For the text-containing cell, return its midpoint in (x, y) coordinate format. 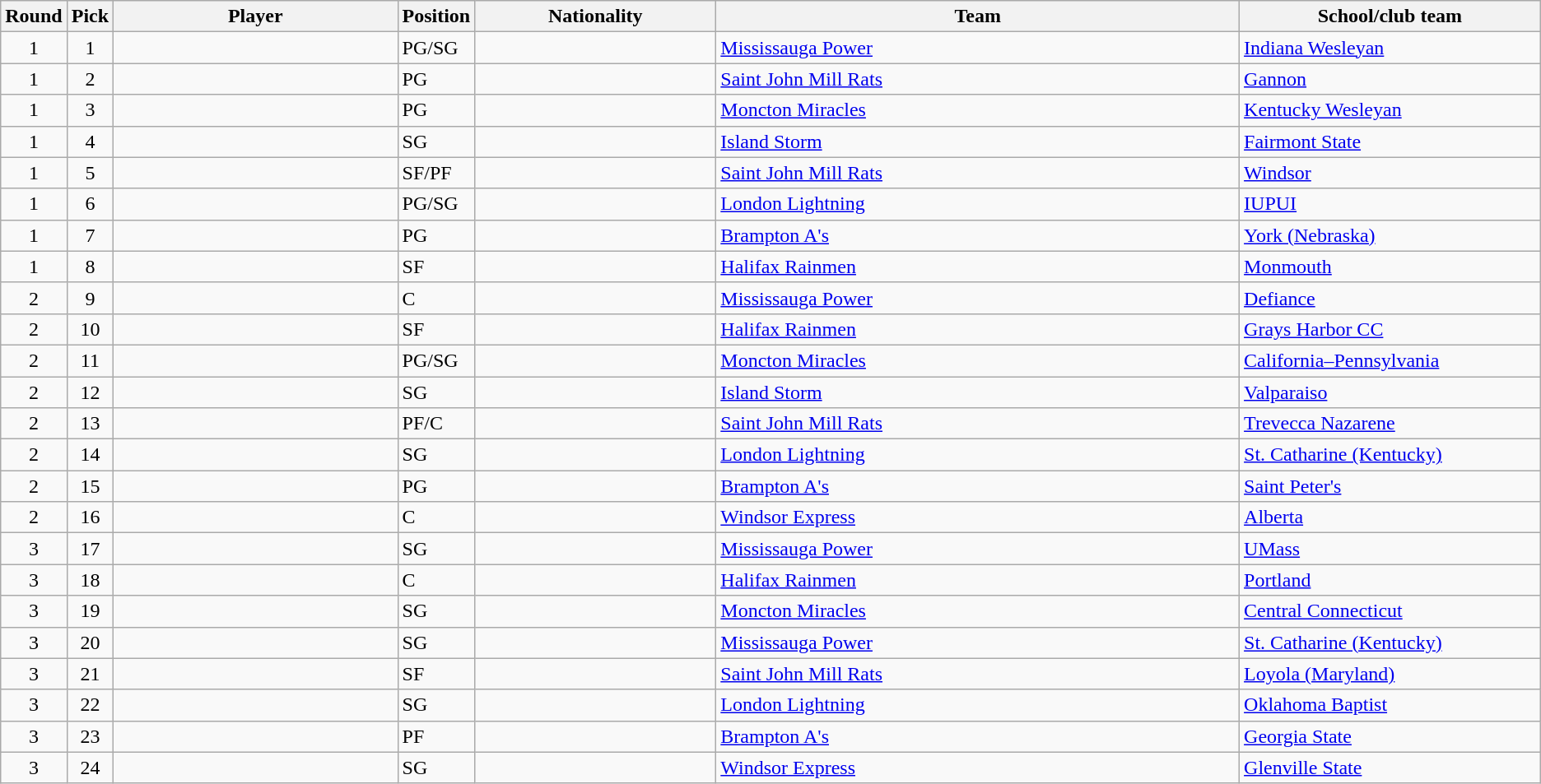
Kentucky Wesleyan (1390, 110)
Central Connecticut (1390, 611)
12 (90, 392)
22 (90, 705)
Portland (1390, 580)
York (Nebraska) (1390, 235)
Defiance (1390, 298)
13 (90, 424)
8 (90, 267)
14 (90, 455)
21 (90, 674)
18 (90, 580)
IUPUI (1390, 204)
Alberta (1390, 517)
Nationality (596, 16)
4 (90, 141)
Gannon (1390, 79)
Valparaiso (1390, 392)
Player (255, 16)
Fairmont State (1390, 141)
Team (978, 16)
6 (90, 204)
Saint Peter's (1390, 486)
California–Pennsylvania (1390, 360)
17 (90, 549)
19 (90, 611)
School/club team (1390, 16)
PF (436, 736)
Pick (90, 16)
24 (90, 768)
5 (90, 173)
Oklahoma Baptist (1390, 705)
UMass (1390, 549)
10 (90, 329)
Monmouth (1390, 267)
Glenville State (1390, 768)
PF/C (436, 424)
Trevecca Nazarene (1390, 424)
20 (90, 643)
Position (436, 16)
Windsor (1390, 173)
16 (90, 517)
Georgia State (1390, 736)
Round (34, 16)
Grays Harbor CC (1390, 329)
23 (90, 736)
7 (90, 235)
SF/PF (436, 173)
Indiana Wesleyan (1390, 48)
15 (90, 486)
Loyola (Maryland) (1390, 674)
9 (90, 298)
11 (90, 360)
